Return (X, Y) of the center of cell containing provided text 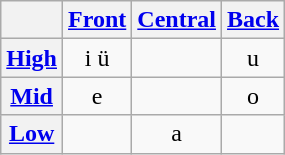
High (32, 58)
Mid (32, 96)
u (254, 58)
Front (98, 20)
i ü (98, 58)
e (98, 96)
o (254, 96)
a (177, 134)
Central (177, 20)
Low (32, 134)
Back (254, 20)
